Output the [x, y] coordinate of the center of the cell containing the given text.  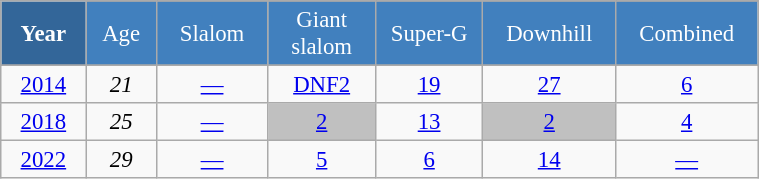
4 [687, 122]
29 [121, 160]
2014 [44, 85]
Giantslalom [322, 34]
19 [428, 85]
Age [121, 34]
2022 [44, 160]
13 [428, 122]
Super-G [428, 34]
27 [550, 85]
5 [322, 160]
DNF2 [322, 85]
Downhill [550, 34]
Year [44, 34]
14 [550, 160]
2018 [44, 122]
21 [121, 85]
25 [121, 122]
Slalom [212, 34]
Combined [687, 34]
